Capture the cell that displays the provided text and extract its [x, y] central coordinate. 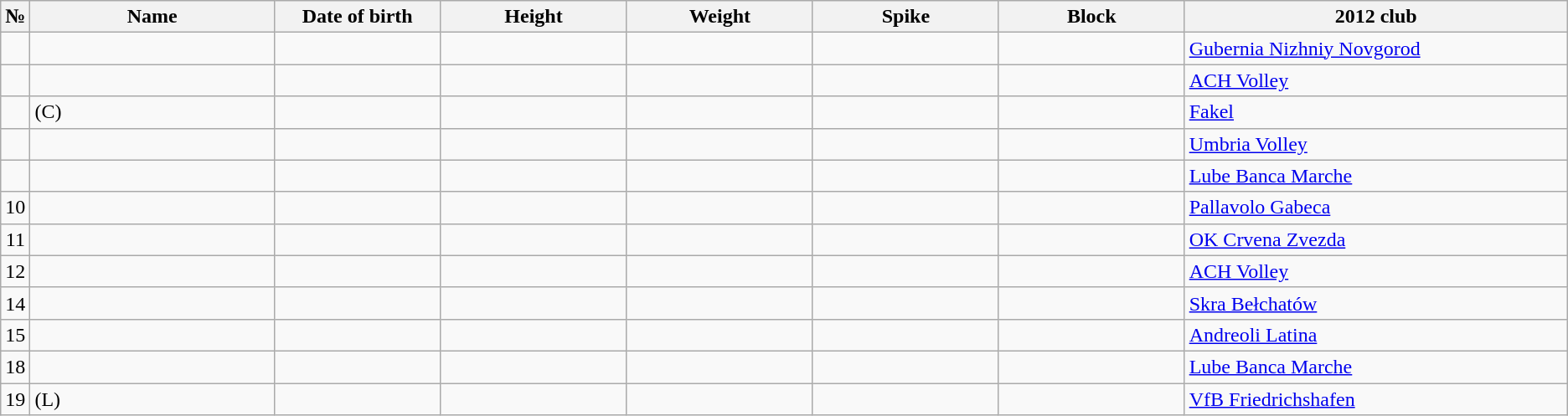
Andreoli Latina [1375, 335]
15 [15, 335]
11 [15, 239]
OK Crvena Zvezda [1375, 239]
18 [15, 367]
(C) [152, 112]
Name [152, 17]
Block [1091, 17]
VfB Friedrichshafen [1375, 399]
19 [15, 399]
Spike [905, 17]
Pallavolo Gabeca [1375, 208]
Weight [720, 17]
14 [15, 303]
Date of birth [357, 17]
Gubernia Nizhniy Novgorod [1375, 49]
Skra Bełchatów [1375, 303]
12 [15, 271]
Height [534, 17]
№ [15, 17]
Umbria Volley [1375, 144]
(L) [152, 399]
Fakel [1375, 112]
2012 club [1375, 17]
10 [15, 208]
